Detect which cell encompasses the target text, then output its (x, y) center coordinate. 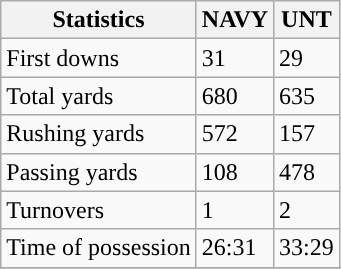
Turnovers (99, 210)
Statistics (99, 20)
26:31 (234, 248)
Total yards (99, 96)
NAVY (234, 20)
First downs (99, 58)
33:29 (307, 248)
Passing yards (99, 172)
2 (307, 210)
29 (307, 58)
157 (307, 134)
Time of possession (99, 248)
680 (234, 96)
478 (307, 172)
UNT (307, 20)
31 (234, 58)
635 (307, 96)
108 (234, 172)
1 (234, 210)
Rushing yards (99, 134)
572 (234, 134)
